From the cell containing the given text, extract its center point as [x, y] coordinate. 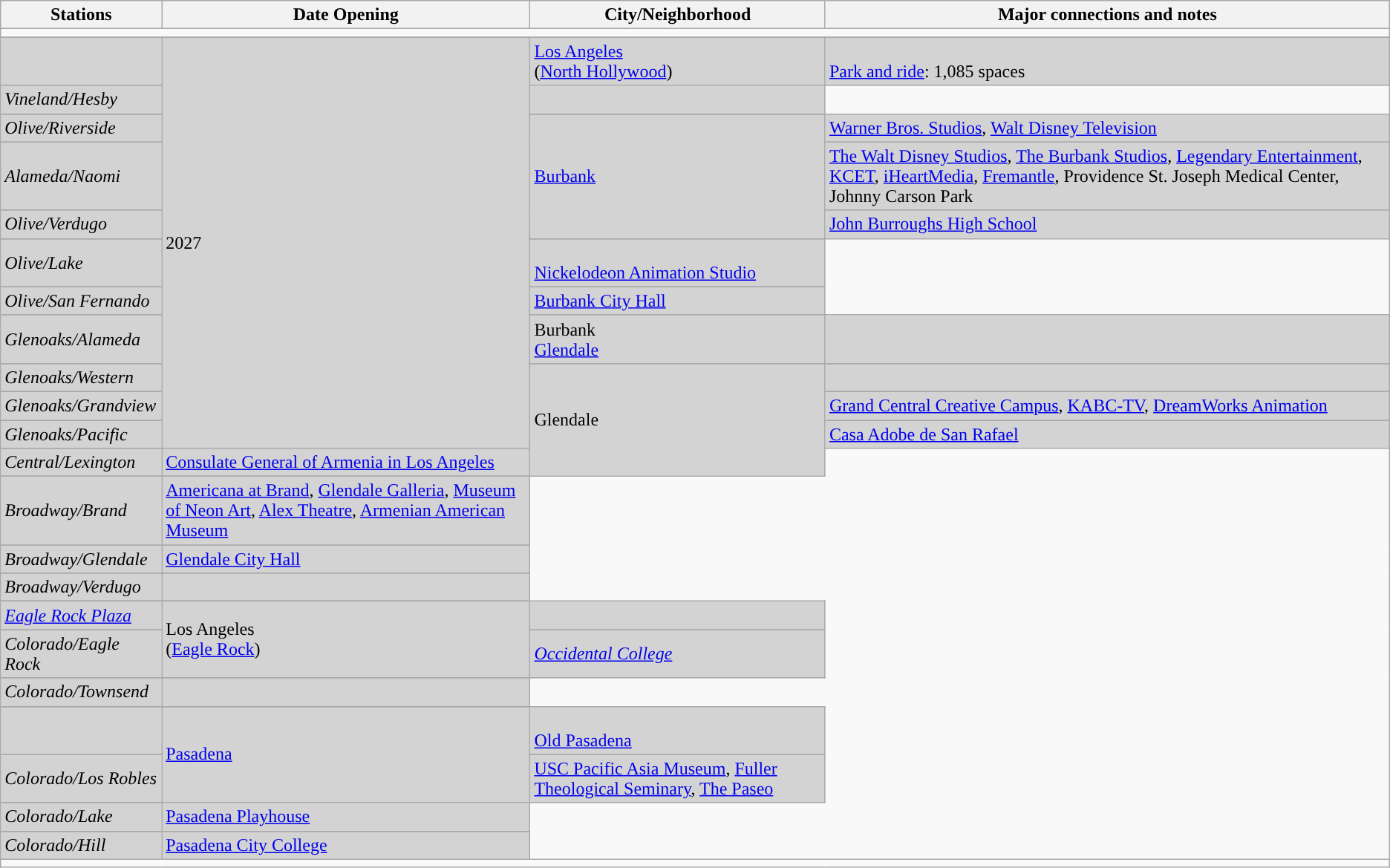
Eagle Rock Plaza [82, 616]
Olive/Verdugo [82, 224]
Colorado/Eagle Rock [82, 653]
Grand Central Creative Campus, KABC-TV, DreamWorks Animation [1107, 405]
Occidental College [678, 653]
John Burroughs High School [1107, 224]
Central/Lexington [82, 463]
Los Angeles(North Hollywood) [678, 61]
Burbank Glendale [678, 339]
Consulate General of Armenia in Los Angeles [346, 463]
Park and ride: 1,085 spaces [1107, 61]
Glendale City Hall [346, 559]
Glenoaks/Pacific [82, 434]
Pasadena [346, 754]
Burbank [678, 176]
Burbank City Hall [678, 301]
Broadway/Brand [82, 511]
Americana at Brand, Glendale Galleria, Museum of Neon Art, Alex Theatre, Armenian American Museum [346, 511]
Stations [82, 15]
Glenoaks/Alameda [82, 339]
Olive/Lake [82, 263]
Pasadena City College [346, 845]
Glendale [678, 420]
Olive/Riverside [82, 128]
Colorado/Los Robles [82, 778]
Los Angeles(Eagle Rock) [346, 640]
Date Opening [346, 15]
Old Pasadena [678, 731]
Warner Bros. Studios, Walt Disney Television [1107, 128]
Broadway/Glendale [82, 559]
Colorado/Townsend [82, 692]
Colorado/Hill [82, 845]
Broadway/Verdugo [82, 587]
Casa Adobe de San Rafael [1107, 434]
Olive/San Fernando [82, 301]
USC Pacific Asia Museum, Fuller Theological Seminary, The Paseo [678, 778]
Glenoaks/Grandview [82, 405]
Colorado/Lake [82, 817]
Pasadena Playhouse [346, 817]
Alameda/Naomi [82, 176]
Major connections and notes [1107, 15]
Vineland/Hesby [82, 99]
City/Neighborhood [678, 15]
Nickelodeon Animation Studio [678, 263]
2027 [346, 243]
Glenoaks/Western [82, 377]
